Scan for the cell matching the given text and deliver its [X, Y] coordinate at center. 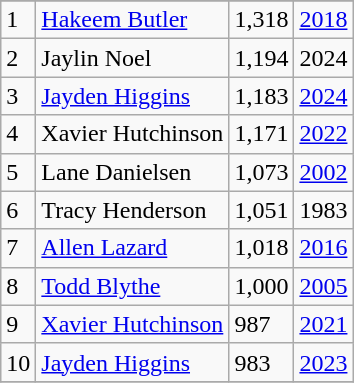
Hakeem Butler [132, 20]
7 [18, 248]
1,051 [262, 210]
1,318 [262, 20]
2021 [324, 324]
1983 [324, 210]
2022 [324, 134]
2018 [324, 20]
Tracy Henderson [132, 210]
2005 [324, 286]
10 [18, 362]
Allen Lazard [132, 248]
1,171 [262, 134]
3 [18, 96]
8 [18, 286]
5 [18, 172]
4 [18, 134]
2002 [324, 172]
1,073 [262, 172]
1,194 [262, 58]
9 [18, 324]
2023 [324, 362]
1,000 [262, 286]
Jaylin Noel [132, 58]
2 [18, 58]
1 [18, 20]
1,018 [262, 248]
6 [18, 210]
983 [262, 362]
2016 [324, 248]
987 [262, 324]
1,183 [262, 96]
Todd Blythe [132, 286]
Lane Danielsen [132, 172]
